Capture the cell that displays the provided text and extract its (x, y) central coordinate. 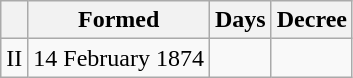
14 February 1874 (119, 58)
Formed (119, 20)
Days (241, 20)
Decree (312, 20)
II (14, 58)
